Scan for the cell matching the given text and deliver its [X, Y] coordinate at center. 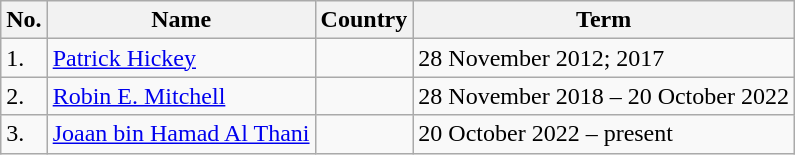
Patrick Hickey [181, 58]
Robin E. Mitchell [181, 96]
Name [181, 20]
Joaan bin Hamad Al Thani [181, 134]
Country [364, 20]
No. [24, 20]
28 November 2012; 2017 [604, 58]
Term [604, 20]
3. [24, 134]
28 November 2018 – 20 October 2022 [604, 96]
1. [24, 58]
2. [24, 96]
20 October 2022 – present [604, 134]
